Output the (x, y) coordinate of the center of the cell containing the given text.  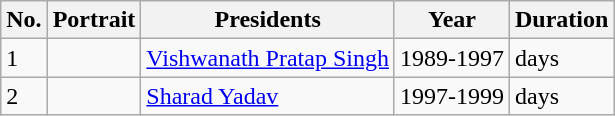
Vishwanath Pratap Singh (268, 58)
Sharad Yadav (268, 96)
No. (24, 20)
Presidents (268, 20)
Portrait (94, 20)
1 (24, 58)
Year (452, 20)
2 (24, 96)
1997-1999 (452, 96)
Duration (561, 20)
1989-1997 (452, 58)
